Extract the [X, Y] coordinate from the center of the cell holding the provided text.  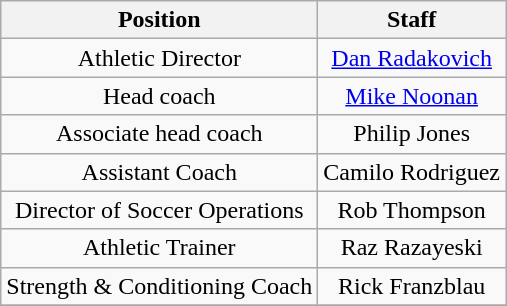
Dan Radakovich [412, 58]
Camilo Rodriguez [412, 172]
Position [160, 20]
Associate head coach [160, 134]
Director of Soccer Operations [160, 210]
Mike Noonan [412, 96]
Philip Jones [412, 134]
Strength & Conditioning Coach [160, 286]
Athletic Trainer [160, 248]
Staff [412, 20]
Rick Franzblau [412, 286]
Raz Razayeski [412, 248]
Athletic Director [160, 58]
Head coach [160, 96]
Assistant Coach [160, 172]
Rob Thompson [412, 210]
